Output the [X, Y] coordinate of the center of the cell containing the given text.  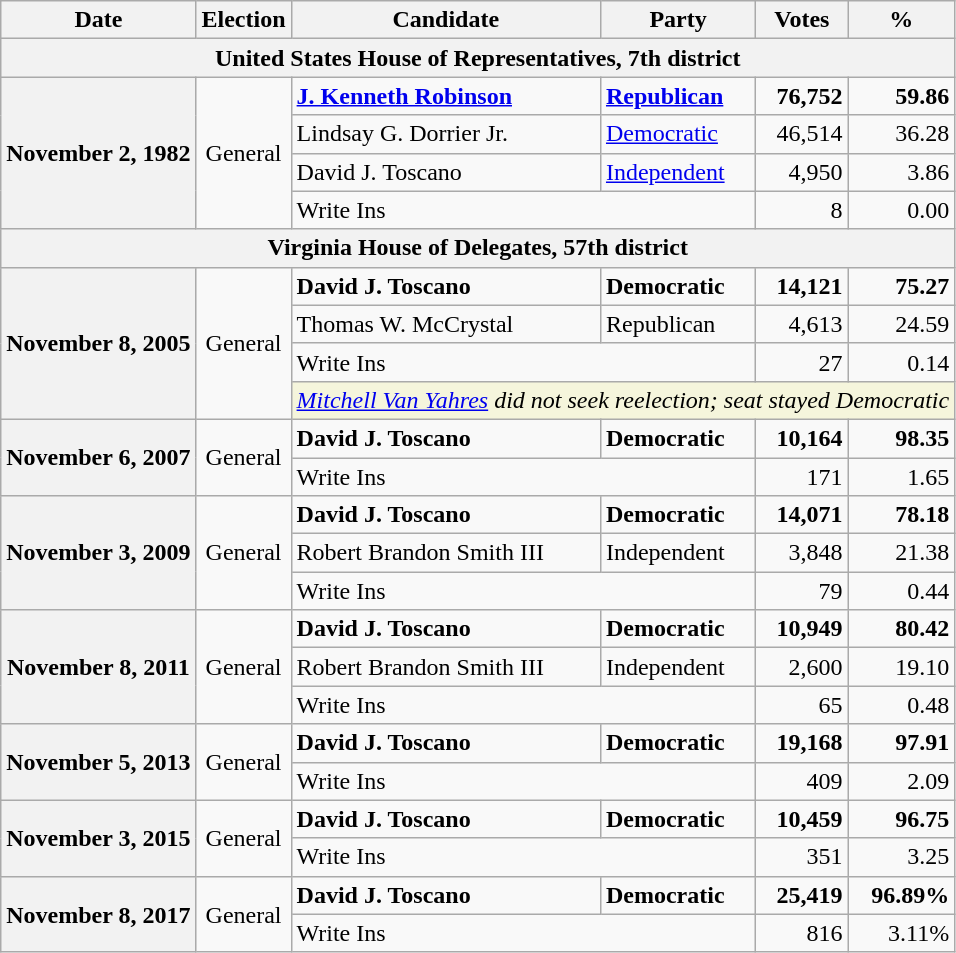
80.42 [902, 629]
Thomas W. McCrystal [446, 324]
816 [802, 933]
J. Kenneth Robinson [446, 96]
Party [678, 20]
14,121 [802, 286]
3.11% [902, 933]
409 [802, 781]
Mitchell Van Yahres did not seek reelection; seat stayed Democratic [623, 400]
10,459 [802, 819]
8 [802, 210]
171 [802, 477]
21.38 [902, 553]
97.91 [902, 743]
19,168 [802, 743]
75.27 [902, 286]
0.44 [902, 591]
1.65 [902, 477]
2.09 [902, 781]
65 [802, 705]
46,514 [802, 134]
2,600 [802, 667]
351 [802, 857]
10,949 [802, 629]
0.48 [902, 705]
76,752 [802, 96]
27 [802, 362]
November 8, 2011 [98, 667]
3,848 [802, 553]
November 8, 2017 [98, 914]
24.59 [902, 324]
November 5, 2013 [98, 762]
3.25 [902, 857]
Votes [802, 20]
Lindsay G. Dorrier Jr. [446, 134]
14,071 [802, 515]
59.86 [902, 96]
0.00 [902, 210]
November 2, 1982 [98, 153]
United States House of Representatives, 7th district [478, 58]
96.89% [902, 895]
25,419 [802, 895]
10,164 [802, 438]
78.18 [902, 515]
19.10 [902, 667]
98.35 [902, 438]
Virginia House of Delegates, 57th district [478, 248]
79 [802, 591]
% [902, 20]
96.75 [902, 819]
Election [244, 20]
3.86 [902, 172]
4,613 [802, 324]
November 3, 2009 [98, 553]
36.28 [902, 134]
Candidate [446, 20]
November 8, 2005 [98, 343]
November 3, 2015 [98, 838]
4,950 [802, 172]
Date [98, 20]
0.14 [902, 362]
November 6, 2007 [98, 457]
